Find where the given text appears and provide that cell's center as (X, Y) coordinate. 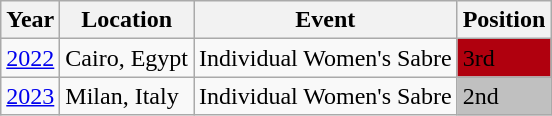
Cairo, Egypt (127, 58)
Event (326, 20)
Location (127, 20)
3rd (504, 58)
2023 (30, 96)
2nd (504, 96)
Position (504, 20)
Milan, Italy (127, 96)
2022 (30, 58)
Year (30, 20)
